Search for the cell housing the specified text and yield its [X, Y] center coordinate. 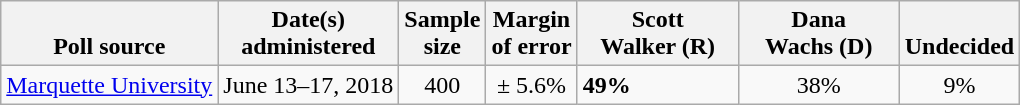
± 5.6% [532, 85]
Marginof error [532, 34]
Poll source [110, 34]
June 13–17, 2018 [308, 85]
38% [818, 85]
400 [442, 85]
Undecided [959, 34]
Marquette University [110, 85]
ScottWalker (R) [658, 34]
49% [658, 85]
Samplesize [442, 34]
DanaWachs (D) [818, 34]
Date(s)administered [308, 34]
9% [959, 85]
